From the cell containing the given text, extract its center point as (X, Y) coordinate. 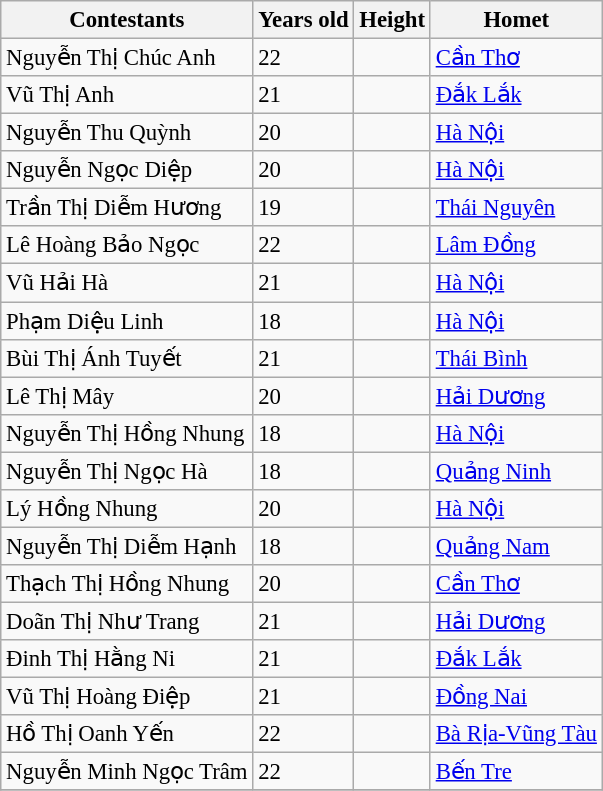
Thạch Thị Hồng Nhung (127, 584)
Doãn Thị Như Trang (127, 621)
Homet (516, 20)
Vũ Thị Anh (127, 95)
Nguyễn Thị Chúc Anh (127, 58)
Years old (304, 20)
Bến Tre (516, 772)
Lê Thị Mây (127, 396)
19 (304, 208)
Đinh Thị Hằng Ni (127, 659)
Thái Nguyên (516, 208)
Lâm Đồng (516, 245)
Đồng Nai (516, 697)
Vũ Thị Hoàng Điệp (127, 697)
Quảng Nam (516, 546)
Bà Rịa-Vũng Tàu (516, 734)
Height (392, 20)
Nguyễn Thị Hồng Nhung (127, 433)
Bùi Thị Ánh Tuyết (127, 358)
Trần Thị Diễm Hương (127, 208)
Nguyễn Thị Ngọc Hà (127, 471)
Lê Hoàng Bảo Ngọc (127, 245)
Phạm Diệu Linh (127, 321)
Nguyễn Ngọc Diệp (127, 170)
Vũ Hải Hà (127, 283)
Nguyễn Thu Quỳnh (127, 133)
Nguyễn Thị Diễm Hạnh (127, 546)
Thái Bình (516, 358)
Lý Hồng Nhung (127, 509)
Quảng Ninh (516, 471)
Contestants (127, 20)
Hồ Thị Oanh Yến (127, 734)
Nguyễn Minh Ngọc Trâm (127, 772)
